For the text-containing cell, return its midpoint in [x, y] coordinate format. 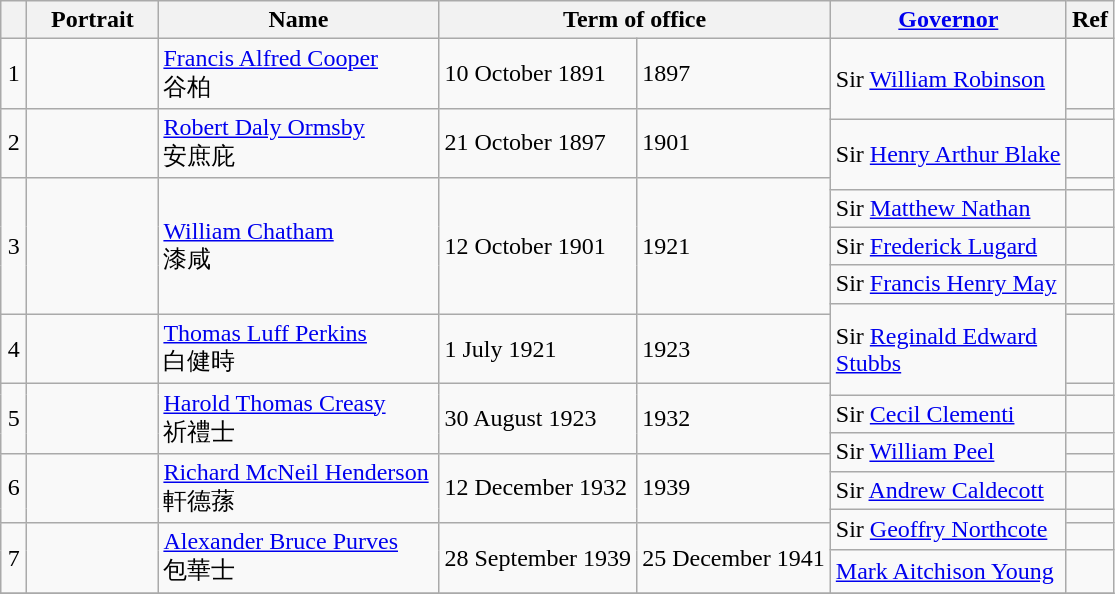
21 October 1897 [538, 143]
1923 [734, 349]
7 [14, 558]
Name [298, 20]
Sir William Robinson [948, 80]
Mark Aitchison Young [948, 572]
Thomas Luff Perkins白健時 [298, 349]
Alexander Bruce Purves包華士 [298, 558]
1 [14, 74]
Sir Cecil Clementi [948, 414]
Governor [948, 20]
2 [14, 143]
Harold Thomas Creasy祈禮士 [298, 419]
William Chatham漆咸 [298, 246]
28 September 1939 [538, 558]
Sir Matthew Nathan [948, 208]
Ref [1090, 20]
Robert Daly Ormsby安庶庇 [298, 143]
Sir Frederick Lugard [948, 246]
Sir Andrew Caldecott [948, 490]
Sir Reginald Edward Stubbs [948, 349]
3 [14, 246]
1921 [734, 246]
1932 [734, 419]
6 [14, 488]
12 December 1932 [538, 488]
1897 [734, 74]
1939 [734, 488]
1 July 1921 [538, 349]
25 December 1941 [734, 558]
4 [14, 349]
Term of office [634, 20]
Portrait [92, 20]
Sir Geoffry Northcote [948, 530]
Francis Alfred Cooper谷柏 [298, 74]
1901 [734, 143]
Sir Francis Henry May [948, 284]
10 October 1891 [538, 74]
5 [14, 419]
12 October 1901 [538, 246]
Sir Henry Arthur Blake [948, 154]
Richard McNeil Henderson軒德蓀 [298, 488]
30 August 1923 [538, 419]
Sir William Peel [948, 452]
